Return the (X, Y) coordinate for the center point of the cell that contains the specified text.  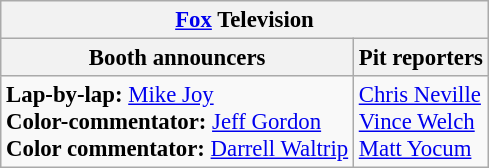
Chris NevilleVince WelchMatt Yocum (420, 122)
Lap-by-lap: Mike JoyColor-commentator: Jeff GordonColor commentator: Darrell Waltrip (178, 122)
Pit reporters (420, 58)
Booth announcers (178, 58)
Fox Television (245, 20)
